Locate the cell with the specified text and output its [x, y] center coordinate. 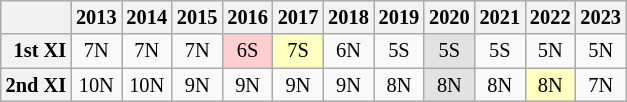
6S [247, 51]
7S [298, 51]
2013 [96, 17]
2nd XI [36, 85]
2016 [247, 17]
2022 [550, 17]
6N [348, 51]
2017 [298, 17]
2023 [600, 17]
2021 [500, 17]
2014 [147, 17]
2018 [348, 17]
2019 [399, 17]
2015 [197, 17]
1st XI [36, 51]
2020 [449, 17]
